Pinpoint the cell where the given text exists, returning its [x, y] midpoint coordinate. 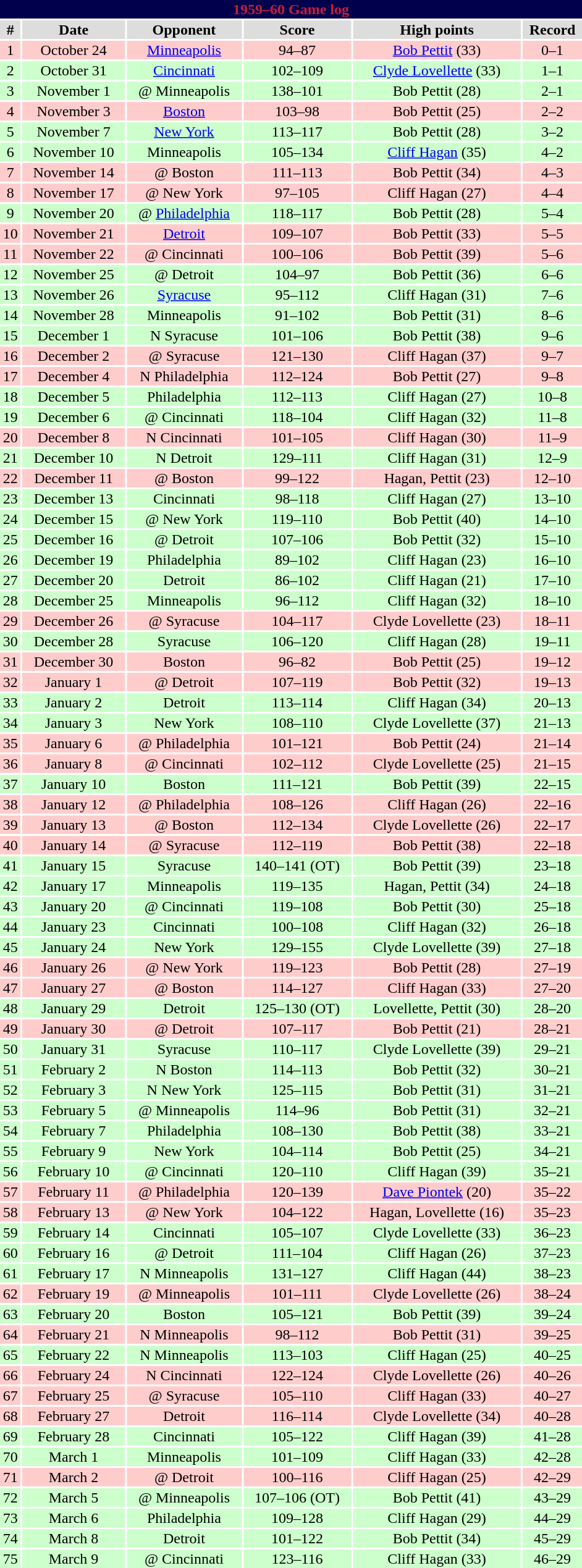
116–114 [297, 1416]
41 [10, 866]
46 [10, 967]
25 [10, 539]
4–2 [552, 152]
N Detroit [184, 458]
February 27 [74, 1416]
106–120 [297, 641]
111–121 [297, 784]
9–8 [552, 376]
Bob Pettit (36) [437, 274]
November 22 [74, 254]
March 8 [74, 1538]
Clyde Lovellette (25) [437, 764]
10 [10, 234]
46–29 [552, 1559]
113–103 [297, 1355]
42 [10, 886]
Clyde Lovellette (34) [437, 1416]
96–112 [297, 601]
51 [10, 1069]
38 [10, 804]
18–10 [552, 601]
89–102 [297, 560]
39 [10, 825]
24–18 [552, 886]
November 7 [74, 132]
November 25 [74, 274]
49 [10, 1029]
119–135 [297, 886]
52 [10, 1090]
107–119 [297, 682]
7 [10, 172]
5–4 [552, 213]
Dave Piontek (20) [437, 1192]
59 [10, 1233]
111–113 [297, 172]
December 10 [74, 458]
Bob Pettit (30) [437, 906]
119–108 [297, 906]
34 [10, 723]
December 5 [74, 397]
February 14 [74, 1233]
104–97 [297, 274]
21 [10, 458]
98–112 [297, 1334]
112–119 [297, 845]
December 26 [74, 621]
36–23 [552, 1233]
8–6 [552, 315]
28–20 [552, 1008]
February 2 [74, 1069]
105–122 [297, 1436]
22–17 [552, 825]
January 29 [74, 1008]
94–87 [297, 50]
28–21 [552, 1029]
109–107 [297, 234]
121–130 [297, 356]
February 10 [74, 1171]
11 [10, 254]
111–104 [297, 1253]
30–21 [552, 1069]
73 [10, 1518]
February 20 [74, 1314]
December 15 [74, 519]
45–29 [552, 1538]
4–3 [552, 172]
75 [10, 1559]
40–28 [552, 1416]
58 [10, 1212]
108–110 [297, 723]
113–117 [297, 132]
101–109 [297, 1457]
107–106 [297, 539]
114–96 [297, 1110]
33–21 [552, 1131]
40 [10, 845]
13 [10, 295]
17–10 [552, 580]
54 [10, 1131]
4–4 [552, 193]
Lovellette, Pettit (30) [437, 1008]
114–127 [297, 988]
101–122 [297, 1538]
Record [552, 30]
8 [10, 193]
47 [10, 988]
N Boston [184, 1069]
1 [10, 50]
4 [10, 111]
138–101 [297, 91]
October 31 [74, 70]
December 1 [74, 335]
119–123 [297, 967]
19–11 [552, 641]
101–106 [297, 335]
Hagan, Pettit (34) [437, 886]
February 21 [74, 1334]
102–112 [297, 764]
105–134 [297, 152]
39–24 [552, 1314]
30 [10, 641]
105–107 [297, 1233]
131–127 [297, 1273]
19–13 [552, 682]
January 8 [74, 764]
104–117 [297, 621]
December 8 [74, 437]
6–6 [552, 274]
64 [10, 1334]
November 14 [74, 172]
9 [10, 213]
Bob Pettit (40) [437, 519]
112–113 [297, 397]
68 [10, 1416]
39–25 [552, 1334]
22–16 [552, 804]
5–5 [552, 234]
20 [10, 437]
100–108 [297, 927]
Bob Pettit (27) [437, 376]
December 30 [74, 662]
35–23 [552, 1212]
99–122 [297, 478]
January 27 [74, 988]
2–1 [552, 91]
December 28 [74, 641]
29 [10, 621]
January 13 [74, 825]
107–117 [297, 1029]
14 [10, 315]
66 [10, 1375]
Opponent [184, 30]
61 [10, 1273]
38–24 [552, 1294]
7–6 [552, 295]
23–18 [552, 866]
44 [10, 927]
February 5 [74, 1110]
25–18 [552, 906]
Bob Pettit (21) [437, 1029]
105–121 [297, 1314]
120–110 [297, 1171]
12 [10, 274]
122–124 [297, 1375]
41–28 [552, 1436]
Cliff Hagan (29) [437, 1518]
53 [10, 1110]
18–11 [552, 621]
43–29 [552, 1498]
17 [10, 376]
January 23 [74, 927]
November 17 [74, 193]
Cliff Hagan (28) [437, 641]
10–8 [552, 397]
29–21 [552, 1049]
November 3 [74, 111]
100–116 [297, 1477]
Cliff Hagan (37) [437, 356]
11–8 [552, 417]
January 30 [74, 1029]
97–105 [297, 193]
22–18 [552, 845]
27–19 [552, 967]
105–110 [297, 1396]
103–98 [297, 111]
December 25 [74, 601]
63 [10, 1314]
2 [10, 70]
Cliff Hagan (44) [437, 1273]
Cliff Hagan (34) [437, 702]
120–139 [297, 1192]
37 [10, 784]
February 25 [74, 1396]
55 [10, 1151]
50 [10, 1049]
100–106 [297, 254]
56 [10, 1171]
16 [10, 356]
January 12 [74, 804]
32–21 [552, 1110]
101–105 [297, 437]
Hagan, Lovellette (16) [437, 1212]
15–10 [552, 539]
31–21 [552, 1090]
11–9 [552, 437]
19–12 [552, 662]
9–6 [552, 335]
November 1 [74, 91]
91–102 [297, 315]
40–25 [552, 1355]
October 24 [74, 50]
104–114 [297, 1151]
27–18 [552, 947]
January 31 [74, 1049]
Clyde Lovellette (23) [437, 621]
Score [297, 30]
35–22 [552, 1192]
5 [10, 132]
December 6 [74, 417]
Clyde Lovellette (37) [437, 723]
118–104 [297, 417]
High points [437, 30]
November 28 [74, 315]
Bob Pettit (24) [437, 743]
February 22 [74, 1355]
35–21 [552, 1171]
108–130 [297, 1131]
108–126 [297, 804]
N Syracuse [184, 335]
21–13 [552, 723]
36 [10, 764]
March 9 [74, 1559]
21–14 [552, 743]
February 19 [74, 1294]
119–110 [297, 519]
22–15 [552, 784]
Hagan, Pettit (23) [437, 478]
December 13 [74, 499]
Cliff Hagan (23) [437, 560]
February 9 [74, 1151]
40–26 [552, 1375]
123–116 [297, 1559]
24 [10, 519]
72 [10, 1498]
# [10, 30]
101–111 [297, 1294]
118–117 [297, 213]
February 3 [74, 1090]
February 17 [74, 1273]
January 6 [74, 743]
28 [10, 601]
November 10 [74, 152]
December 19 [74, 560]
16–10 [552, 560]
42–29 [552, 1477]
Bob Pettit (41) [437, 1498]
13–10 [552, 499]
57 [10, 1192]
96–82 [297, 662]
43 [10, 906]
3–2 [552, 132]
21–15 [552, 764]
112–134 [297, 825]
27–20 [552, 988]
98–118 [297, 499]
0–1 [552, 50]
23 [10, 499]
38–23 [552, 1273]
Cliff Hagan (21) [437, 580]
January 26 [74, 967]
44–29 [552, 1518]
112–124 [297, 376]
November 21 [74, 234]
14–10 [552, 519]
109–128 [297, 1518]
35 [10, 743]
129–111 [297, 458]
70 [10, 1457]
95–112 [297, 295]
December 4 [74, 376]
31 [10, 662]
January 14 [74, 845]
December 20 [74, 580]
Cliff Hagan (35) [437, 152]
69 [10, 1436]
32 [10, 682]
20–13 [552, 702]
67 [10, 1396]
December 2 [74, 356]
27 [10, 580]
140–141 (OT) [297, 866]
February 11 [74, 1192]
February 16 [74, 1253]
19 [10, 417]
December 16 [74, 539]
N Philadelphia [184, 376]
November 26 [74, 295]
January 2 [74, 702]
71 [10, 1477]
113–114 [297, 702]
January 24 [74, 947]
125–130 (OT) [297, 1008]
January 15 [74, 866]
March 1 [74, 1457]
5–6 [552, 254]
101–121 [297, 743]
January 10 [74, 784]
18 [10, 397]
37–23 [552, 1253]
86–102 [297, 580]
110–117 [297, 1049]
March 2 [74, 1477]
February 24 [74, 1375]
6 [10, 152]
42–28 [552, 1457]
12–10 [552, 478]
November 20 [74, 213]
March 5 [74, 1498]
15 [10, 335]
114–113 [297, 1069]
January 17 [74, 886]
26–18 [552, 927]
1959–60 Game log [291, 9]
104–122 [297, 1212]
40–27 [552, 1396]
48 [10, 1008]
3 [10, 91]
129–155 [297, 947]
107–106 (OT) [297, 1498]
125–115 [297, 1090]
45 [10, 947]
12–9 [552, 458]
January 3 [74, 723]
2–2 [552, 111]
74 [10, 1538]
9–7 [552, 356]
1–1 [552, 70]
34–21 [552, 1151]
22 [10, 478]
December 11 [74, 478]
102–109 [297, 70]
February 7 [74, 1131]
Date [74, 30]
65 [10, 1355]
February 28 [74, 1436]
62 [10, 1294]
Cliff Hagan (30) [437, 437]
26 [10, 560]
January 20 [74, 906]
January 1 [74, 682]
60 [10, 1253]
February 13 [74, 1212]
March 6 [74, 1518]
33 [10, 702]
N New York [184, 1090]
